Pinpoint the cell where the given text exists, returning its [x, y] midpoint coordinate. 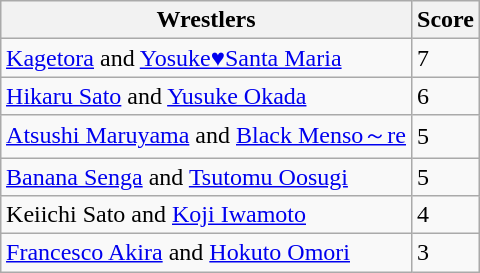
6 [446, 96]
Francesco Akira and Hokuto Omori [206, 253]
Wrestlers [206, 20]
Hikaru Sato and Yusuke Okada [206, 96]
Atsushi Maruyama and Black Menso～re [206, 136]
4 [446, 215]
3 [446, 253]
Keiichi Sato and Koji Iwamoto [206, 215]
7 [446, 58]
Kagetora and Yosuke♥Santa Maria [206, 58]
Banana Senga and Tsutomu Oosugi [206, 177]
Score [446, 20]
